Return (X, Y) of the center of cell containing provided text 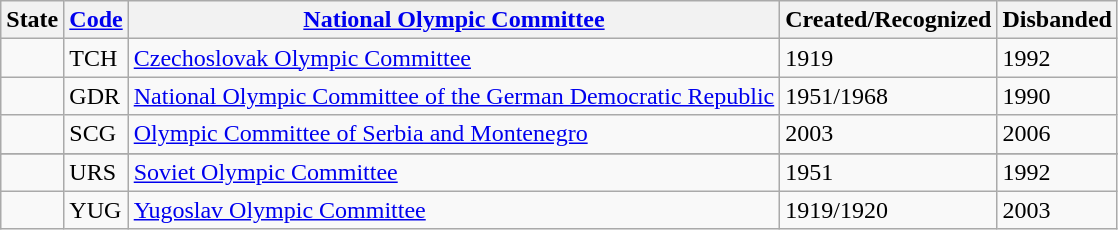
2006 (1057, 134)
Disbanded (1057, 20)
1951/1968 (888, 96)
Soviet Olympic Committee (454, 172)
TCH (96, 58)
GDR (96, 96)
Czechoslovak Olympic Committee (454, 58)
1919 (888, 58)
YUG (96, 210)
URS (96, 172)
1990 (1057, 96)
1919/1920 (888, 210)
1951 (888, 172)
Code (96, 20)
SCG (96, 134)
Olympic Committee of Serbia and Montenegro (454, 134)
National Olympic Committee (454, 20)
National Olympic Committee of the German Democratic Republic (454, 96)
Created/Recognized (888, 20)
Yugoslav Olympic Committee (454, 210)
State (32, 20)
